Capture the cell that displays the provided text and extract its [x, y] central coordinate. 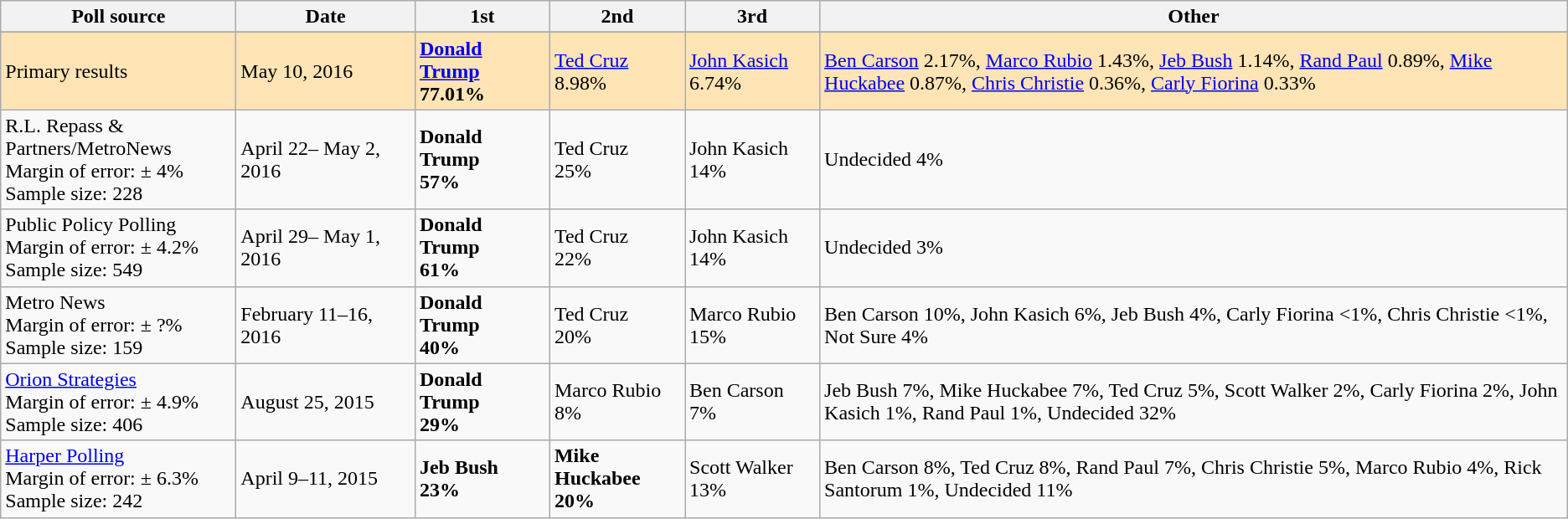
Ben Carson 10%, John Kasich 6%, Jeb Bush 4%, Carly Fiorina <1%, Chris Christie <1%, Not Sure 4% [1194, 325]
Ted Cruz8.98% [616, 71]
Donald Trump29% [482, 402]
Ted Cruz25% [616, 159]
Primary results [119, 71]
August 25, 2015 [326, 402]
Mike Huckabee20% [616, 479]
Orion StrategiesMargin of error: ± 4.9% Sample size: 406 [119, 402]
Poll source [119, 17]
Harper PollingMargin of error: ± 6.3% Sample size: 242 [119, 479]
Ben Carson 2.17%, Marco Rubio 1.43%, Jeb Bush 1.14%, Rand Paul 0.89%, Mike Huckabee 0.87%, Chris Christie 0.36%, Carly Fiorina 0.33% [1194, 71]
John Kasich6.74% [752, 71]
2nd [616, 17]
Metro NewsMargin of error: ± ?% Sample size: 159 [119, 325]
February 11–16, 2016 [326, 325]
Jeb Bush 7%, Mike Huckabee 7%, Ted Cruz 5%, Scott Walker 2%, Carly Fiorina 2%, John Kasich 1%, Rand Paul 1%, Undecided 32% [1194, 402]
Undecided 3% [1194, 248]
Marco Rubio8% [616, 402]
Jeb Bush23% [482, 479]
April 22– May 2, 2016 [326, 159]
Scott Walker13% [752, 479]
Donald Trump77.01% [482, 71]
Other [1194, 17]
Ted Cruz20% [616, 325]
Ben Carson 8%, Ted Cruz 8%, Rand Paul 7%, Chris Christie 5%, Marco Rubio 4%, Rick Santorum 1%, Undecided 11% [1194, 479]
Public Policy PollingMargin of error: ± 4.2% Sample size: 549 [119, 248]
3rd [752, 17]
1st [482, 17]
Date [326, 17]
Donald Trump40% [482, 325]
Donald Trump61% [482, 248]
Ted Cruz22% [616, 248]
May 10, 2016 [326, 71]
Donald Trump57% [482, 159]
April 29– May 1, 2016 [326, 248]
Marco Rubio15% [752, 325]
R.L. Repass & Partners/MetroNewsMargin of error: ± 4% Sample size: 228 [119, 159]
Undecided 4% [1194, 159]
Ben Carson7% [752, 402]
April 9–11, 2015 [326, 479]
